Pinpoint the cell where the given text exists, returning its [X, Y] midpoint coordinate. 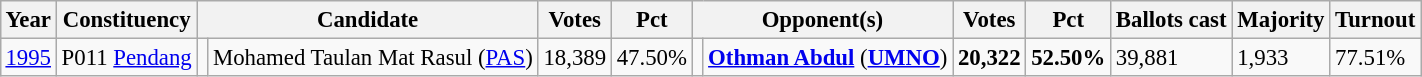
52.50% [1068, 57]
P011 Pendang [126, 57]
Opponent(s) [822, 20]
20,322 [990, 57]
47.50% [652, 57]
Mohamed Taulan Mat Rasul (PAS) [373, 57]
Candidate [368, 20]
18,389 [574, 57]
Majority [1281, 20]
1995 [28, 57]
1,933 [1281, 57]
Turnout [1376, 20]
Year [28, 20]
Constituency [126, 20]
77.51% [1376, 57]
Ballots cast [1172, 20]
39,881 [1172, 57]
Othman Abdul (UMNO) [828, 57]
